Detect which cell encompasses the target text, then output its [X, Y] center coordinate. 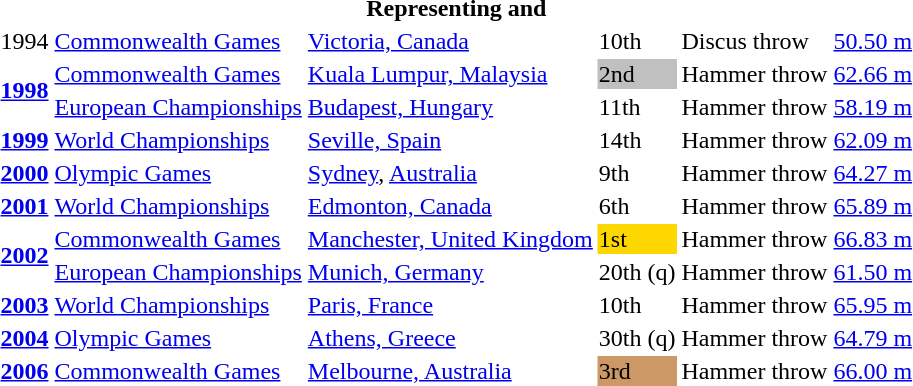
6th [637, 206]
11th [637, 107]
9th [637, 173]
Sydney, Australia [450, 173]
Athens, Greece [450, 338]
3rd [637, 371]
1st [637, 239]
Kuala Lumpur, Malaysia [450, 74]
Melbourne, Australia [450, 371]
30th (q) [637, 338]
2nd [637, 74]
Victoria, Canada [450, 41]
Munich, Germany [450, 272]
Edmonton, Canada [450, 206]
Manchester, United Kingdom [450, 239]
Budapest, Hungary [450, 107]
14th [637, 140]
20th (q) [637, 272]
Seville, Spain [450, 140]
Paris, France [450, 305]
Discus throw [754, 41]
